For the text-containing cell, return its midpoint in (X, Y) coordinate format. 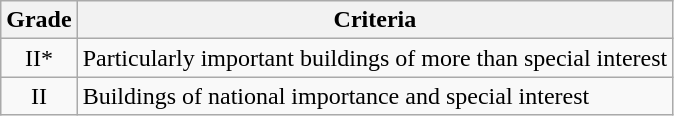
Grade (39, 20)
II* (39, 58)
Buildings of national importance and special interest (375, 96)
Criteria (375, 20)
II (39, 96)
Particularly important buildings of more than special interest (375, 58)
